Provide the [X, Y] coordinate of the cell's center where the given text is located.  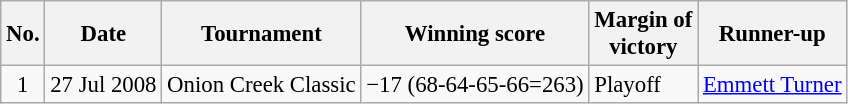
Margin ofvictory [644, 34]
Runner-up [772, 34]
1 [23, 85]
Winning score [475, 34]
27 Jul 2008 [104, 85]
Onion Creek Classic [262, 85]
Emmett Turner [772, 85]
Date [104, 34]
Playoff [644, 85]
No. [23, 34]
Tournament [262, 34]
−17 (68-64-65-66=263) [475, 85]
